From the cell containing the given text, extract its center point as [X, Y] coordinate. 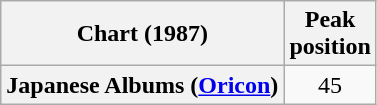
Peak position [330, 34]
Chart (1987) [142, 34]
45 [330, 85]
Japanese Albums (Oricon) [142, 85]
